Provide the (X, Y) coordinate of the cell's center where the given text is located.  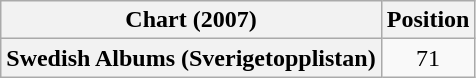
71 (428, 58)
Swedish Albums (Sverigetopplistan) (191, 58)
Chart (2007) (191, 20)
Position (428, 20)
